Return [x, y] of the center of cell containing provided text 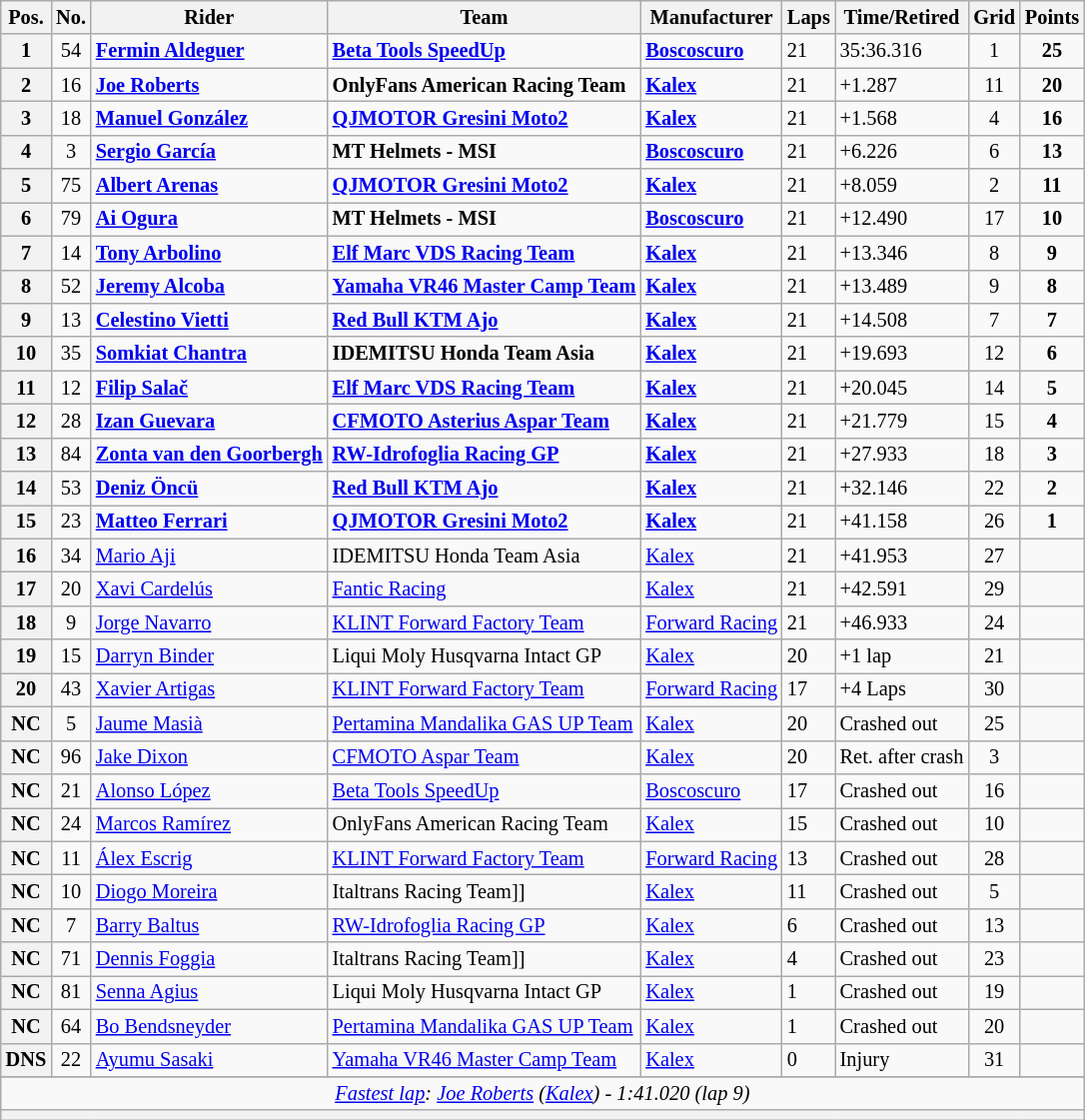
Dennis Foggia [210, 959]
81 [71, 992]
Team [485, 17]
Darryn Binder [210, 656]
71 [71, 959]
Alonso López [210, 790]
27 [994, 556]
Injury [902, 1060]
43 [71, 689]
+4 Laps [902, 689]
Jeremy Alcoba [210, 287]
Ai Ogura [210, 219]
+1.568 [902, 118]
+13.346 [902, 253]
Albert Arenas [210, 186]
34 [71, 556]
Laps [809, 17]
Filip Salač [210, 388]
Ayumu Sasaki [210, 1060]
CFMOTO Asterius Aspar Team [485, 421]
+41.953 [902, 556]
96 [71, 757]
0 [809, 1060]
+8.059 [902, 186]
35 [71, 354]
+13.489 [902, 287]
Matteo Ferrari [210, 522]
Senna Agius [210, 992]
+1 lap [902, 656]
Mario Aji [210, 556]
Barry Baltus [210, 925]
Manuel González [210, 118]
26 [994, 522]
Fastest lap: Joe Roberts (Kalex) - 1:41.020 (lap 9) [542, 1093]
35:36.316 [902, 51]
+27.933 [902, 455]
Manufacturer [711, 17]
+12.490 [902, 219]
Jake Dixon [210, 757]
Álex Escrig [210, 858]
Tony Arbolino [210, 253]
84 [71, 455]
53 [71, 489]
+46.933 [902, 622]
31 [994, 1060]
Jaume Masià [210, 723]
Bo Bendsneyder [210, 1026]
+41.158 [902, 522]
DNS [26, 1060]
+1.287 [902, 85]
29 [994, 588]
Zonta van den Goorbergh [210, 455]
CFMOTO Aspar Team [485, 757]
Diogo Moreira [210, 891]
75 [71, 186]
+6.226 [902, 152]
Marcos Ramírez [210, 824]
Xavi Cardelús [210, 588]
Celestino Vietti [210, 320]
30 [994, 689]
Deniz Öncü [210, 489]
Somkiat Chantra [210, 354]
+20.045 [902, 388]
No. [71, 17]
52 [71, 287]
Fantic Racing [485, 588]
+32.146 [902, 489]
Rider [210, 17]
Sergio García [210, 152]
+19.693 [902, 354]
Xavier Artigas [210, 689]
+42.591 [902, 588]
Ret. after crash [902, 757]
Izan Guevara [210, 421]
Grid [994, 17]
Pos. [26, 17]
Fermin Aldeguer [210, 51]
64 [71, 1026]
Time/Retired [902, 17]
Joe Roberts [210, 85]
+14.508 [902, 320]
79 [71, 219]
Points [1052, 17]
Jorge Navarro [210, 622]
+21.779 [902, 421]
54 [71, 51]
